Pinpoint the cell where the given text exists, returning its [x, y] midpoint coordinate. 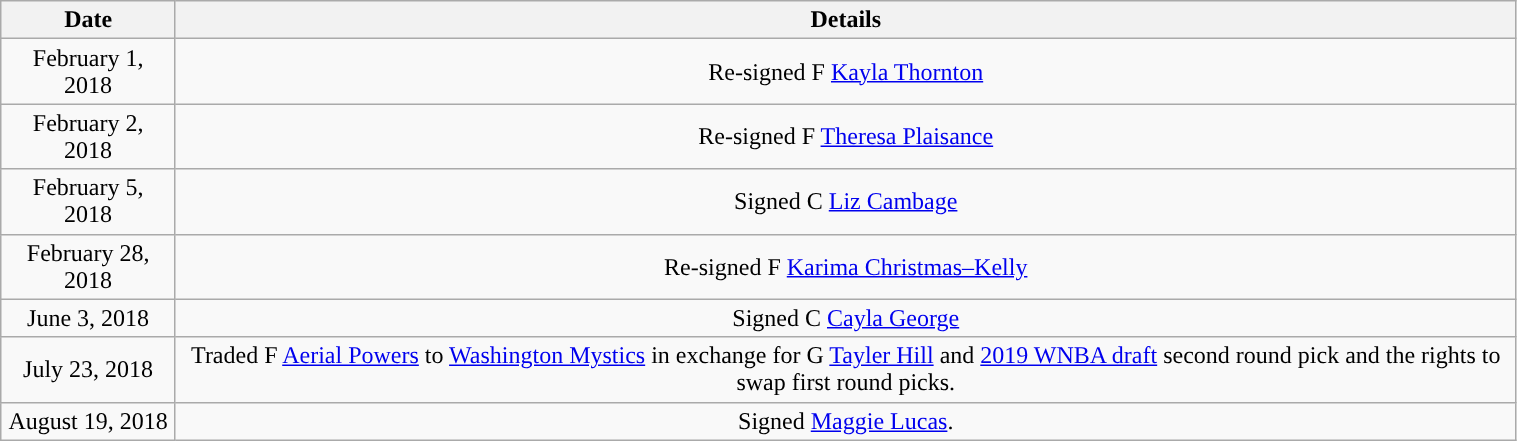
Re-signed F Theresa Plaisance [846, 136]
June 3, 2018 [88, 318]
Re-signed F Kayla Thornton [846, 72]
February 2, 2018 [88, 136]
Re-signed F Karima Christmas–Kelly [846, 266]
February 28, 2018 [88, 266]
Signed C Liz Cambage [846, 202]
Date [88, 20]
July 23, 2018 [88, 370]
Signed Maggie Lucas. [846, 421]
August 19, 2018 [88, 421]
Details [846, 20]
February 1, 2018 [88, 72]
February 5, 2018 [88, 202]
Signed C Cayla George [846, 318]
